Determine the [x, y] coordinate at the center of the cell enclosing the given text.  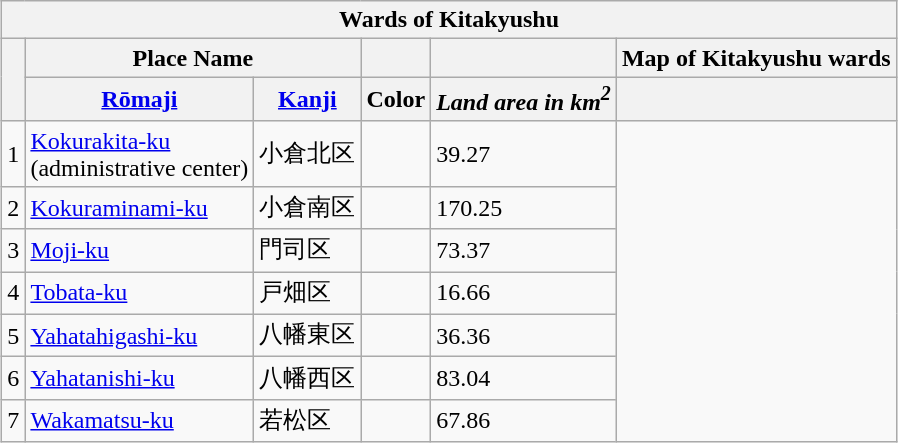
4 [14, 294]
36.36 [524, 336]
門司区 [308, 250]
5 [14, 336]
若松区 [308, 420]
Wards of Kitakyushu [449, 20]
Kokuraminami-ku [140, 208]
戸畑区 [308, 294]
Map of Kitakyushu wards [756, 58]
83.04 [524, 378]
3 [14, 250]
Rōmaji [140, 100]
1 [14, 154]
73.37 [524, 250]
八幡西区 [308, 378]
Moji-ku [140, 250]
39.27 [524, 154]
小倉南区 [308, 208]
Color [396, 100]
Land area in km2 [524, 100]
Place Name [193, 58]
Kokurakita-ku(administrative center) [140, 154]
2 [14, 208]
Yahatanishi-ku [140, 378]
67.86 [524, 420]
八幡東区 [308, 336]
Yahatahigashi-ku [140, 336]
170.25 [524, 208]
6 [14, 378]
Tobata-ku [140, 294]
Wakamatsu-ku [140, 420]
7 [14, 420]
Kanji [308, 100]
小倉北区 [308, 154]
16.66 [524, 294]
